For the text-containing cell, return its midpoint in [X, Y] coordinate format. 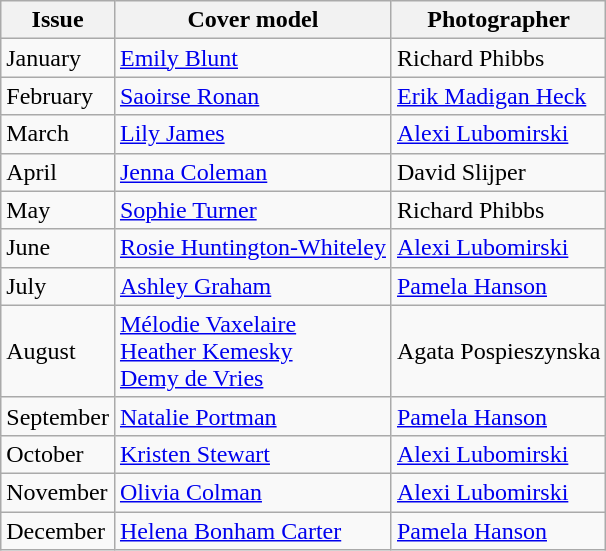
Natalie Portman [252, 416]
September [58, 416]
January [58, 58]
Olivia Colman [252, 492]
April [58, 172]
Helena Bonham Carter [252, 531]
December [58, 531]
March [58, 134]
Jenna Coleman [252, 172]
Rosie Huntington-Whiteley [252, 248]
May [58, 210]
Erik Madigan Heck [498, 96]
Saoirse Ronan [252, 96]
Sophie Turner [252, 210]
Photographer [498, 20]
June [58, 248]
Emily Blunt [252, 58]
October [58, 454]
November [58, 492]
Ashley Graham [252, 286]
Lily James [252, 134]
Mélodie VaxelaireHeather KemeskyDemy de Vries [252, 351]
David Slijper [498, 172]
August [58, 351]
Issue [58, 20]
Cover model [252, 20]
July [58, 286]
Kristen Stewart [252, 454]
February [58, 96]
Agata Pospieszynska [498, 351]
